Return the (X, Y) coordinate for the center point of the cell that contains the specified text.  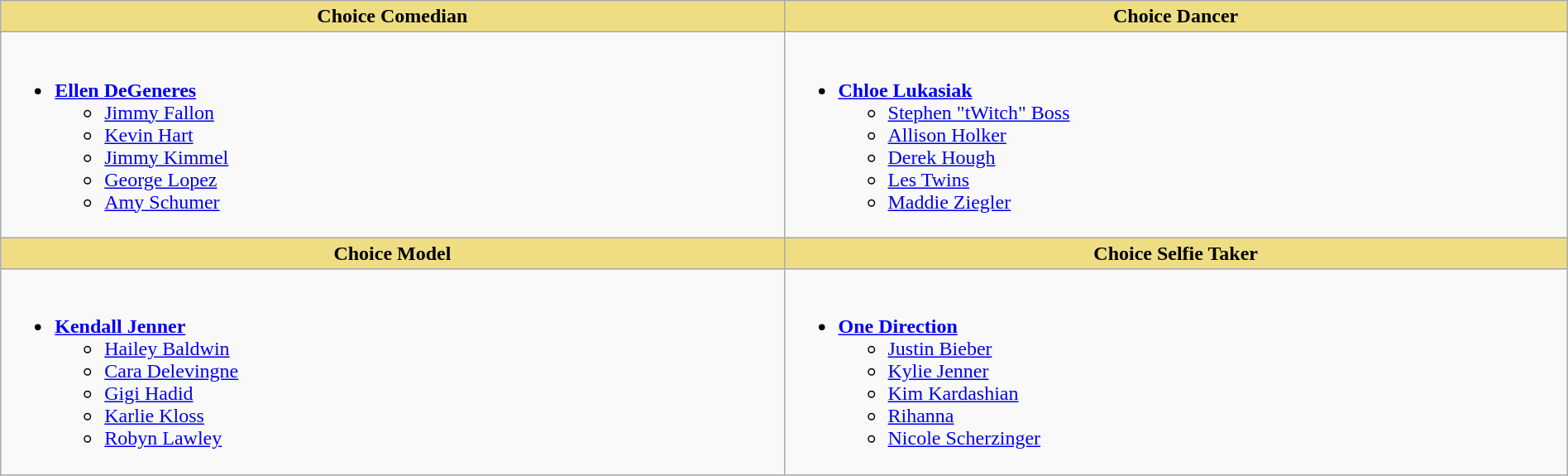
One DirectionJustin BieberKylie JennerKim KardashianRihannaNicole Scherzinger (1176, 372)
Chloe LukasiakStephen "tWitch" BossAllison HolkerDerek HoughLes TwinsMaddie Ziegler (1176, 135)
Kendall JennerHailey BaldwinCara DelevingneGigi HadidKarlie KlossRobyn Lawley (392, 372)
Ellen DeGeneresJimmy FallonKevin HartJimmy KimmelGeorge LopezAmy Schumer (392, 135)
Choice Model (392, 253)
Choice Dancer (1176, 17)
Choice Comedian (392, 17)
Choice Selfie Taker (1176, 253)
